Locate the cell with the specified text and output its [X, Y] center coordinate. 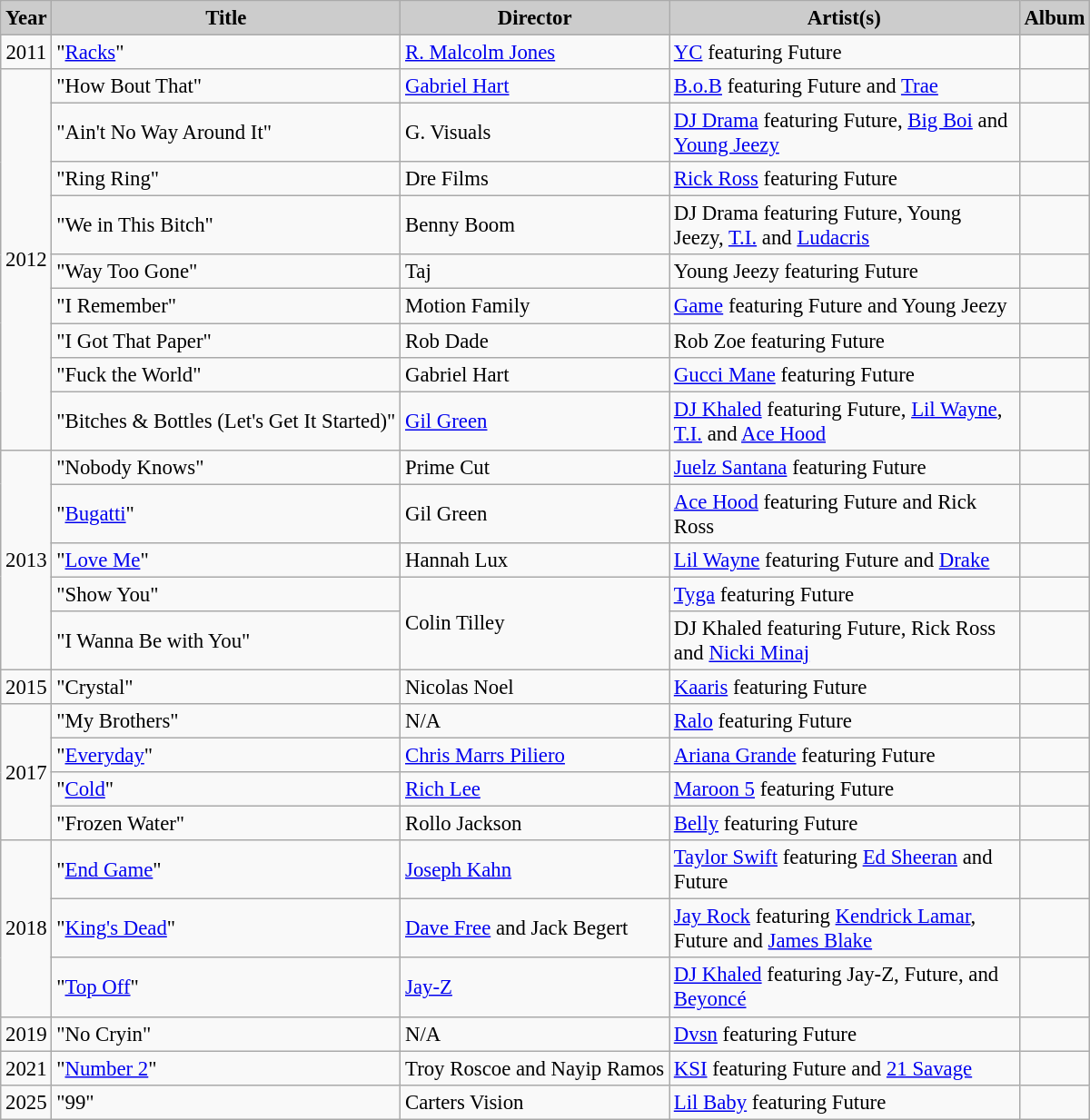
"Fuck the World" [226, 374]
Rob Dade [535, 341]
2019 [26, 1034]
Rob Zoe featuring Future [844, 341]
Director [535, 18]
Album [1055, 18]
Nicolas Noel [535, 687]
Hannah Lux [535, 560]
Juelz Santana featuring Future [844, 467]
Tyga featuring Future [844, 594]
DJ Drama featuring Future, Young Jeezy, T.I. and Ludacris [844, 225]
Jay-Z [535, 988]
"Top Off" [226, 988]
Benny Boom [535, 225]
Dre Films [535, 179]
"I Got That Paper" [226, 341]
"My Brothers" [226, 721]
2017 [26, 772]
"Everyday" [226, 756]
Gucci Mane featuring Future [844, 374]
"Ring Ring" [226, 179]
"Nobody Knows" [226, 467]
"Way Too Gone" [226, 272]
"Cold" [226, 789]
"Ain't No Way Around It" [226, 133]
"Show You" [226, 594]
Ace Hood featuring Future and Rick Ross [844, 514]
Lil Baby featuring Future [844, 1102]
Artist(s) [844, 18]
"Love Me" [226, 560]
2015 [26, 687]
2021 [26, 1068]
Dave Free and Jack Begert [535, 928]
Young Jeezy featuring Future [844, 272]
DJ Khaled featuring Future, Rick Ross and Nicki Minaj [844, 641]
"We in This Bitch" [226, 225]
Year [26, 18]
G. Visuals [535, 133]
"No Cryin" [226, 1034]
Belly featuring Future [844, 824]
Rich Lee [535, 789]
DJ Drama featuring Future, Big Boi and Young Jeezy [844, 133]
Taj [535, 272]
Title [226, 18]
Ariana Grande featuring Future [844, 756]
DJ Khaled featuring Future, Lil Wayne, T.I. and Ace Hood [844, 421]
"King's Dead" [226, 928]
Game featuring Future and Young Jeezy [844, 306]
"I Remember" [226, 306]
2013 [26, 560]
R. Malcolm Jones [535, 53]
Motion Family [535, 306]
Taylor Swift featuring Ed Sheeran and Future [844, 870]
Dvsn featuring Future [844, 1034]
Rick Ross featuring Future [844, 179]
Rollo Jackson [535, 824]
"Crystal" [226, 687]
"Bugatti" [226, 514]
Kaaris featuring Future [844, 687]
Colin Tilley [535, 623]
"End Game" [226, 870]
Lil Wayne featuring Future and Drake [844, 560]
"Number 2" [226, 1068]
Ralo featuring Future [844, 721]
2025 [26, 1102]
"I Wanna Be with You" [226, 641]
2012 [26, 260]
"Racks" [226, 53]
"Bitches & Bottles (Let's Get It Started)" [226, 421]
Jay Rock featuring Kendrick Lamar, Future and James Blake [844, 928]
YC featuring Future [844, 53]
B.o.B featuring Future and Trae [844, 86]
Troy Roscoe and Nayip Ramos [535, 1068]
KSI featuring Future and 21 Savage [844, 1068]
2011 [26, 53]
2018 [26, 928]
"99" [226, 1102]
DJ Khaled featuring Jay-Z, Future, and Beyoncé [844, 988]
"How Bout That" [226, 86]
Carters Vision [535, 1102]
Chris Marrs Piliero [535, 756]
Maroon 5 featuring Future [844, 789]
"Frozen Water" [226, 824]
Joseph Kahn [535, 870]
Prime Cut [535, 467]
